Return the [X, Y] coordinate for the center point of the cell that contains the specified text.  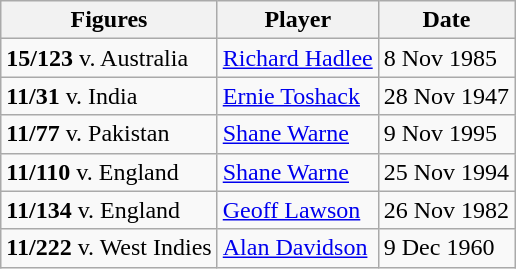
11/77 v. Pakistan [109, 134]
9 Dec 1960 [446, 248]
Richard Hadlee [298, 58]
11/110 v. England [109, 172]
Date [446, 20]
9 Nov 1995 [446, 134]
26 Nov 1982 [446, 210]
Alan Davidson [298, 248]
Player [298, 20]
11/31 v. India [109, 96]
11/222 v. West Indies [109, 248]
Geoff Lawson [298, 210]
25 Nov 1994 [446, 172]
11/134 v. England [109, 210]
28 Nov 1947 [446, 96]
8 Nov 1985 [446, 58]
Figures [109, 20]
15/123 v. Australia [109, 58]
Ernie Toshack [298, 96]
